Capture the cell that displays the provided text and extract its [x, y] central coordinate. 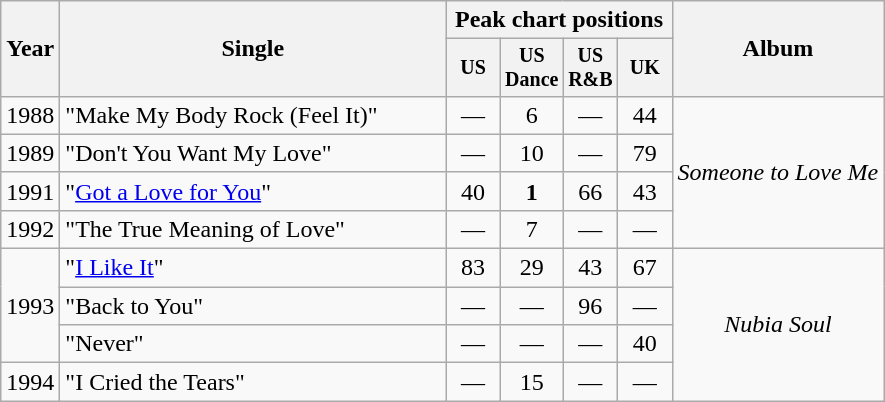
Nubia Soul [778, 325]
6 [532, 115]
7 [532, 229]
1992 [30, 229]
1989 [30, 153]
96 [590, 306]
UK [645, 68]
1994 [30, 382]
"Never" [253, 344]
"Don't You Want My Love" [253, 153]
66 [590, 191]
Peak chart positions [559, 20]
15 [532, 382]
Someone to Love Me [778, 172]
"Got a Love for You" [253, 191]
83 [473, 268]
Album [778, 49]
10 [532, 153]
44 [645, 115]
US R&B [590, 68]
US [473, 68]
67 [645, 268]
"Make My Body Rock (Feel It)" [253, 115]
Year [30, 49]
"I Cried the Tears" [253, 382]
"Back to You" [253, 306]
US Dance [532, 68]
"The True Meaning of Love" [253, 229]
29 [532, 268]
1991 [30, 191]
"I Like It" [253, 268]
Single [253, 49]
1 [532, 191]
79 [645, 153]
1988 [30, 115]
1993 [30, 306]
